Capture the cell that displays the provided text and extract its [x, y] central coordinate. 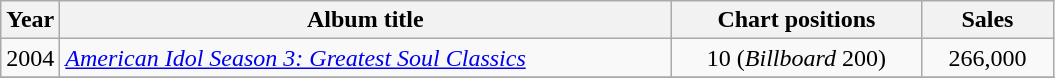
Chart positions [796, 20]
10 (Billboard 200) [796, 58]
Sales [988, 20]
266,000 [988, 58]
Album title [366, 20]
American Idol Season 3: Greatest Soul Classics [366, 58]
2004 [30, 58]
Year [30, 20]
